Search for the cell housing the specified text and yield its (x, y) center coordinate. 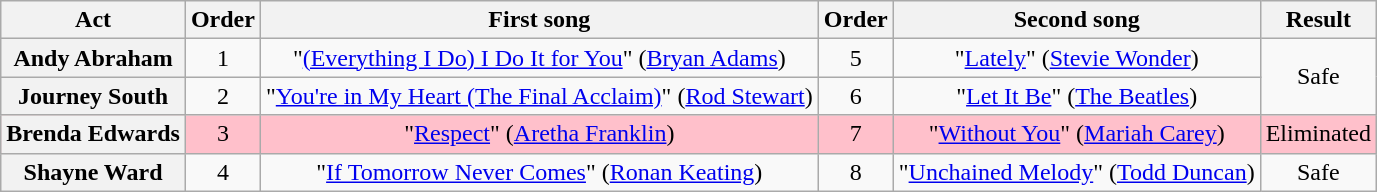
3 (222, 134)
1 (222, 58)
Journey South (94, 96)
5 (856, 58)
Act (94, 20)
"Lately" (Stevie Wonder) (1076, 58)
"Without You" (Mariah Carey) (1076, 134)
4 (222, 172)
Shayne Ward (94, 172)
"Unchained Melody" (Todd Duncan) (1076, 172)
Second song (1076, 20)
Brenda Edwards (94, 134)
"You're in My Heart (The Final Acclaim)" (Rod Stewart) (539, 96)
2 (222, 96)
"(Everything I Do) I Do It for You" (Bryan Adams) (539, 58)
"If Tomorrow Never Comes" (Ronan Keating) (539, 172)
6 (856, 96)
"Let It Be" (The Beatles) (1076, 96)
Andy Abraham (94, 58)
Result (1318, 20)
First song (539, 20)
"Respect" (Aretha Franklin) (539, 134)
7 (856, 134)
Eliminated (1318, 134)
8 (856, 172)
